Return [X, Y] of the center of cell containing provided text 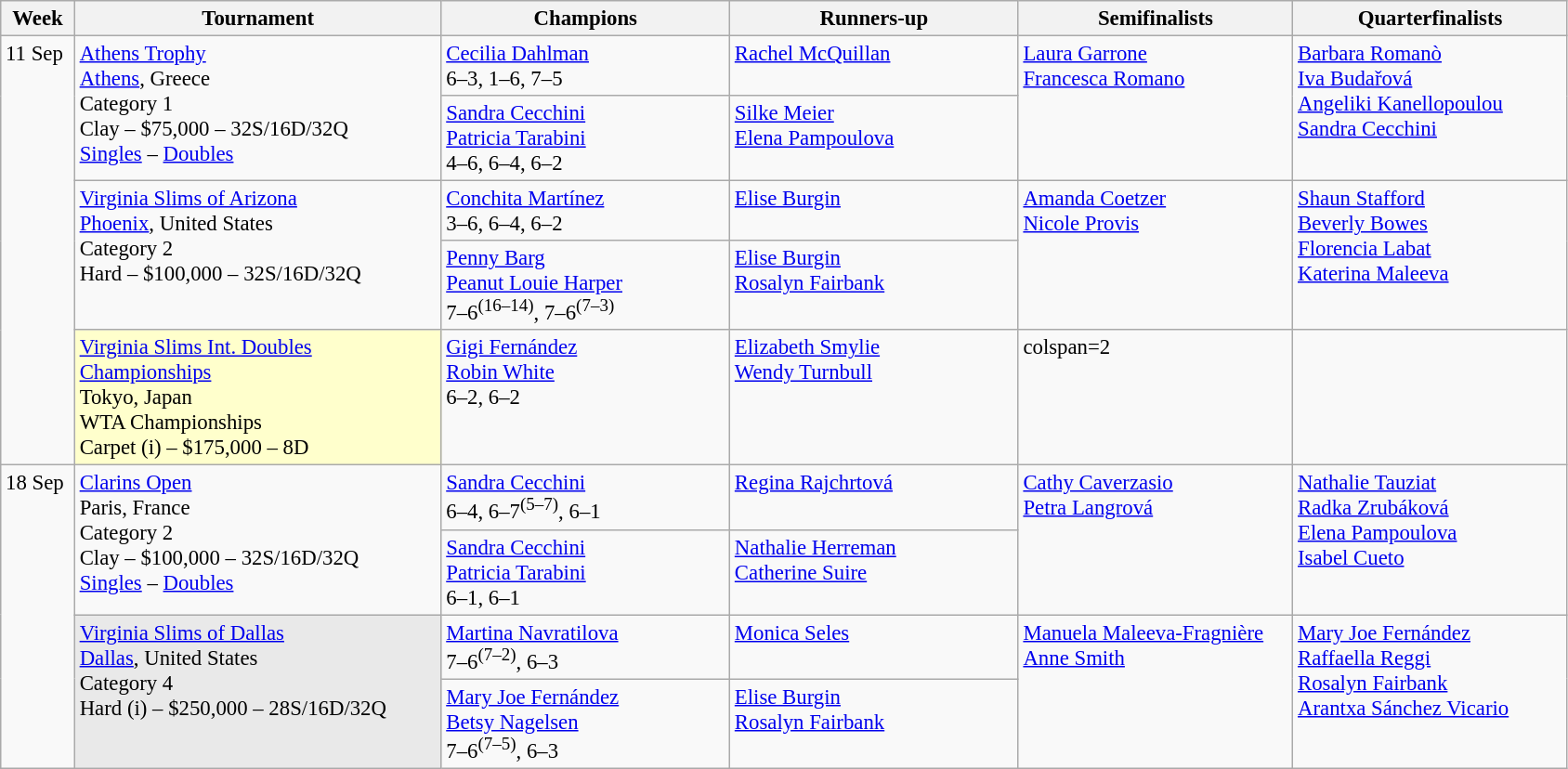
Elise Burgin [875, 212]
Martina Navratilova7–6(7–2), 6–3 [585, 646]
Virginia Slims Int. Doubles ChampionshipsTokyo, JapanWTA ChampionshipsCarpet (i) – $175,000 – 8D [258, 398]
Regina Rajchrtová [875, 498]
Conchita Martínez3–6, 6–4, 6–2 [585, 212]
Semifinalists [1156, 19]
Shaun Stafford Beverly Bowes Florencia Labat Katerina Maleeva [1431, 256]
Cathy Caverzasio Petra Langrová [1156, 541]
Quarterfinalists [1431, 19]
11 Sep [38, 251]
Cecilia Dahlman6–3, 1–6, 7–5 [585, 67]
Nathalie Herreman Catherine Suire [875, 572]
Gigi Fernández Robin White6–2, 6–2 [585, 398]
Mary Joe Fernández Betsy Nagelsen7–6(7–5), 6–3 [585, 723]
Mary Joe Fernández Raffaella Reggi Rosalyn Fairbank Arantxa Sánchez Vicario [1431, 691]
Laura Garrone Francesca Romano [1156, 109]
Runners-up [875, 19]
Silke Meier Elena Pampoulova [875, 138]
Athens TrophyAthens, GreeceCategory 1 Clay – $75,000 – 32S/16D/32Q Singles – Doubles [258, 109]
Clarins OpenParis, FranceCategory 2 Clay – $100,000 – 32S/16D/32Q Singles – Doubles [258, 541]
Virginia Slims of ArizonaPhoenix, United StatesCategory 2 Hard – $100,000 – 32S/16D/32Q [258, 256]
Week [38, 19]
Rachel McQuillan [875, 67]
Elizabeth Smylie Wendy Turnbull [875, 398]
Sandra Cecchini Patricia Tarabini4–6, 6–4, 6–2 [585, 138]
Virginia Slims of DallasDallas, United StatesCategory 4 Hard (i) – $250,000 – 28S/16D/32Q [258, 691]
Barbara Romanò Iva Budařová Angeliki Kanellopoulou Sandra Cecchini [1431, 109]
Sandra Cecchini Patricia Tarabini6–1, 6–1 [585, 572]
Sandra Cecchini6–4, 6–7(5–7), 6–1 [585, 498]
18 Sep [38, 617]
Amanda Coetzer Nicole Provis [1156, 256]
Tournament [258, 19]
Penny Barg Peanut Louie Harper7–6(16–14), 7–6(7–3) [585, 285]
Champions [585, 19]
Manuela Maleeva-Fragnière Anne Smith [1156, 691]
Nathalie Tauziat Radka Zrubáková Elena Pampoulova Isabel Cueto [1431, 541]
Monica Seles [875, 646]
colspan=2 [1156, 398]
